Determine the (X, Y) coordinate at the center of the cell enclosing the given text.  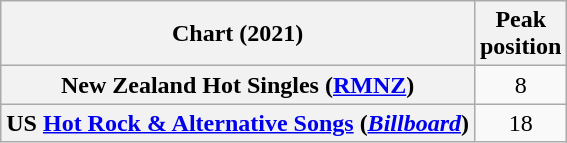
Peakposition (520, 34)
18 (520, 123)
Chart (2021) (238, 34)
8 (520, 85)
New Zealand Hot Singles (RMNZ) (238, 85)
US Hot Rock & Alternative Songs (Billboard) (238, 123)
